Output the (x, y) coordinate of the center of the cell containing the given text.  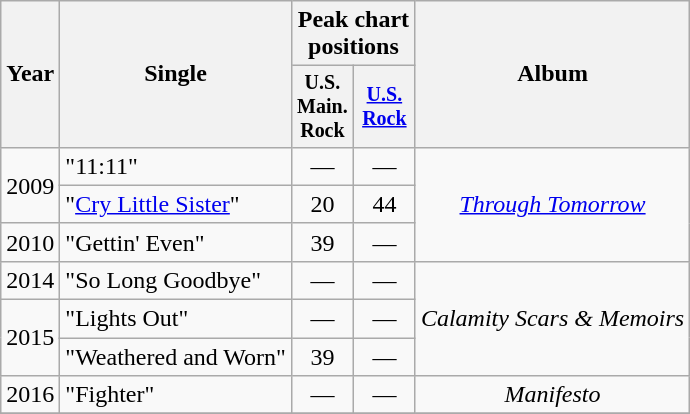
2016 (30, 395)
U.S. Main. Rock (322, 106)
"Lights Out" (176, 319)
"Cry Little Sister" (176, 204)
2009 (30, 185)
20 (322, 204)
2015 (30, 338)
"Fighter" (176, 395)
"Weathered and Worn" (176, 357)
"Gettin' Even" (176, 242)
2014 (30, 280)
"11:11" (176, 166)
Manifesto (552, 395)
Album (552, 74)
Single (176, 74)
Peak chart positions (353, 34)
2010 (30, 242)
Calamity Scars & Memoirs (552, 318)
Year (30, 74)
Through Tomorrow (552, 204)
44 (384, 204)
U.S. Rock (384, 106)
"So Long Goodbye" (176, 280)
